From the cell containing the given text, extract its center point as [x, y] coordinate. 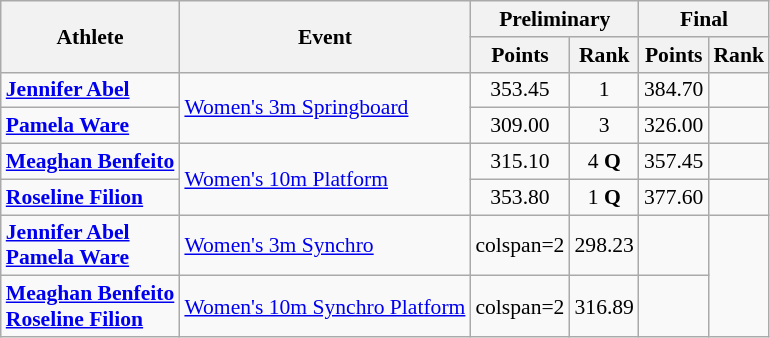
Women's 10m Platform [324, 180]
Final [704, 19]
Jennifer AbelPamela Ware [90, 246]
315.10 [520, 162]
4 Q [604, 162]
Preliminary [554, 19]
Meaghan Benfeito [90, 162]
326.00 [674, 126]
298.23 [604, 246]
Women's 10m Synchro Platform [324, 306]
Women's 3m Synchro [324, 246]
309.00 [520, 126]
316.89 [604, 306]
Women's 3m Springboard [324, 108]
377.60 [674, 197]
Jennifer Abel [90, 90]
1 [604, 90]
Pamela Ware [90, 126]
3 [604, 126]
1 Q [604, 197]
353.45 [520, 90]
353.80 [520, 197]
Athlete [90, 36]
Event [324, 36]
384.70 [674, 90]
357.45 [674, 162]
Roseline Filion [90, 197]
Meaghan BenfeitoRoseline Filion [90, 306]
